Return the (X, Y) coordinate for the center point of the cell that contains the specified text.  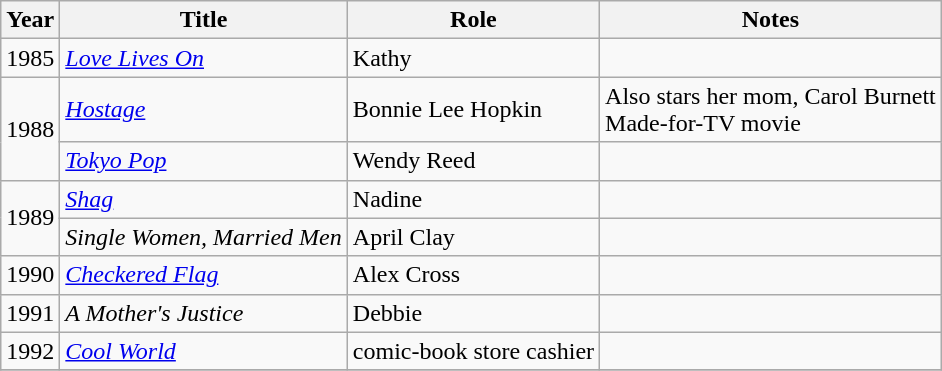
Shag (204, 199)
A Mother's Justice (204, 313)
Title (204, 20)
Love Lives On (204, 58)
Tokyo Pop (204, 161)
Alex Cross (473, 275)
1985 (30, 58)
Notes (771, 20)
1988 (30, 128)
Kathy (473, 58)
April Clay (473, 237)
Wendy Reed (473, 161)
Year (30, 20)
1990 (30, 275)
1989 (30, 218)
Checkered Flag (204, 275)
comic-book store cashier (473, 351)
Bonnie Lee Hopkin (473, 110)
Cool World (204, 351)
Role (473, 20)
1991 (30, 313)
Nadine (473, 199)
Debbie (473, 313)
Hostage (204, 110)
Also stars her mom, Carol Burnett Made-for-TV movie (771, 110)
1992 (30, 351)
Single Women, Married Men (204, 237)
